Extract the (x, y) coordinate from the center of the cell holding the provided text.  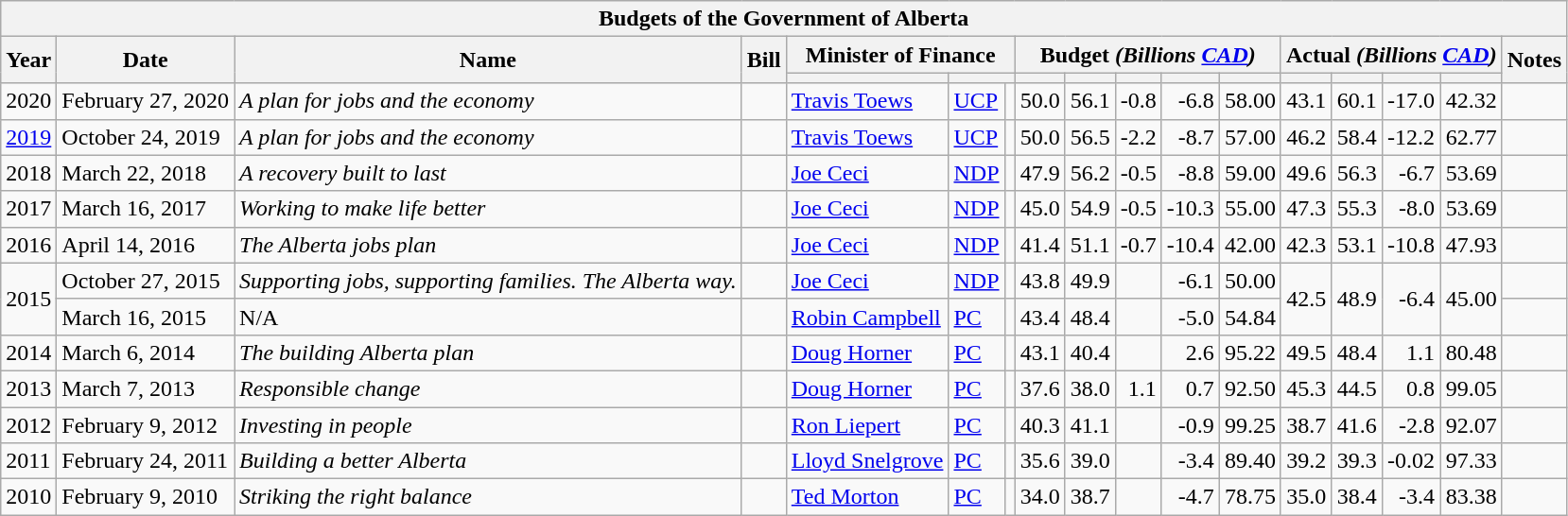
49.9 (1089, 281)
2011 (28, 461)
56.1 (1089, 101)
2.6 (1190, 353)
99.05 (1472, 388)
59.00 (1250, 173)
-5.0 (1190, 317)
Actual (Billions CAD) (1391, 55)
Bill (764, 60)
-8.0 (1411, 209)
56.2 (1089, 173)
83.38 (1472, 497)
March 16, 2017 (146, 209)
0.8 (1411, 388)
-2.8 (1411, 424)
-0.8 (1139, 101)
42.32 (1472, 101)
80.48 (1472, 353)
March 16, 2015 (146, 317)
2014 (28, 353)
N/A (488, 317)
Supporting jobs, supporting families. The Alberta way. (488, 281)
57.00 (1250, 137)
Ted Morton (867, 497)
39.3 (1356, 461)
March 6, 2014 (146, 353)
41.1 (1089, 424)
-0.7 (1139, 245)
Budget (Billions CAD) (1148, 55)
56.5 (1089, 137)
40.4 (1089, 353)
38.0 (1089, 388)
43.4 (1040, 317)
Striking the right balance (488, 497)
March 22, 2018 (146, 173)
35.0 (1305, 497)
40.3 (1040, 424)
42.5 (1305, 299)
-10.8 (1411, 245)
-10.3 (1190, 209)
58.00 (1250, 101)
45.3 (1305, 388)
2017 (28, 209)
2015 (28, 299)
55.00 (1250, 209)
2012 (28, 424)
46.2 (1305, 137)
February 27, 2020 (146, 101)
Ron Liepert (867, 424)
54.84 (1250, 317)
43.8 (1040, 281)
44.5 (1356, 388)
The building Alberta plan (488, 353)
2016 (28, 245)
0.7 (1190, 388)
Name (488, 60)
April 14, 2016 (146, 245)
Building a better Alberta (488, 461)
39.0 (1089, 461)
78.75 (1250, 497)
89.40 (1250, 461)
2010 (28, 497)
99.25 (1250, 424)
49.6 (1305, 173)
47.93 (1472, 245)
42.3 (1305, 245)
51.1 (1089, 245)
53.1 (1356, 245)
38.4 (1356, 497)
Year (28, 60)
-2.2 (1139, 137)
-4.7 (1190, 497)
45.00 (1472, 299)
Lloyd Snelgrove (867, 461)
October 24, 2019 (146, 137)
41.6 (1356, 424)
Working to make life better (488, 209)
-6.1 (1190, 281)
34.0 (1040, 497)
February 24, 2011 (146, 461)
Date (146, 60)
Responsible change (488, 388)
Minister of Finance (900, 55)
Investing in people (488, 424)
45.0 (1040, 209)
49.5 (1305, 353)
-6.4 (1411, 299)
A recovery built to last (488, 173)
62.77 (1472, 137)
50.00 (1250, 281)
39.2 (1305, 461)
October 27, 2015 (146, 281)
97.33 (1472, 461)
37.6 (1040, 388)
-6.8 (1190, 101)
-10.4 (1190, 245)
42.00 (1250, 245)
Notes (1534, 60)
41.4 (1040, 245)
-12.2 (1411, 137)
95.22 (1250, 353)
58.4 (1356, 137)
The Alberta jobs plan (488, 245)
March 7, 2013 (146, 388)
-8.8 (1190, 173)
Robin Campbell (867, 317)
47.3 (1305, 209)
2020 (28, 101)
48.9 (1356, 299)
2013 (28, 388)
47.9 (1040, 173)
60.1 (1356, 101)
-0.02 (1411, 461)
92.07 (1472, 424)
55.3 (1356, 209)
-0.9 (1190, 424)
2019 (28, 137)
Budgets of the Government of Alberta (784, 19)
-8.7 (1190, 137)
-17.0 (1411, 101)
56.3 (1356, 173)
-6.7 (1411, 173)
2018 (28, 173)
92.50 (1250, 388)
54.9 (1089, 209)
February 9, 2012 (146, 424)
February 9, 2010 (146, 497)
35.6 (1040, 461)
